Return (x, y) of the center of cell containing provided text 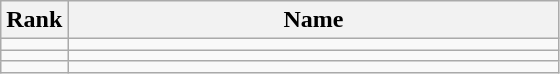
Rank (34, 20)
Name (314, 20)
